Output the (X, Y) coordinate of the center of the cell containing the given text.  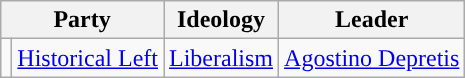
Historical Left (88, 58)
Party (82, 20)
Leader (372, 20)
Agostino Depretis (372, 58)
Liberalism (222, 58)
Ideology (222, 20)
